Search for the cell housing the specified text and yield its (x, y) center coordinate. 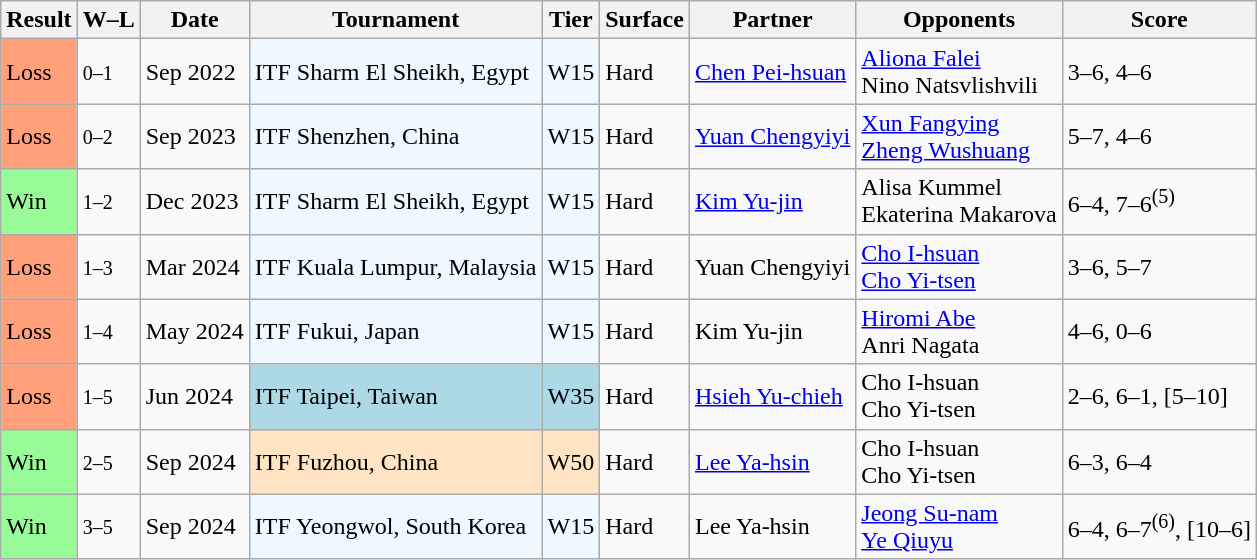
May 2024 (194, 332)
3–6, 4–6 (1159, 72)
W50 (571, 462)
1–5 (108, 396)
ITF Fuzhou, China (396, 462)
W35 (571, 396)
Date (194, 20)
2–5 (108, 462)
Dec 2023 (194, 202)
4–6, 0–6 (1159, 332)
Result (39, 20)
3–6, 5–7 (1159, 266)
Score (1159, 20)
6–4, 7–6(5) (1159, 202)
ITF Taipei, Taiwan (396, 396)
Aliona Falei Nino Natsvlishvili (959, 72)
2–6, 6–1, [5–10] (1159, 396)
Jun 2024 (194, 396)
6–4, 6–7(6), [10–6] (1159, 526)
Opponents (959, 20)
Tournament (396, 20)
W–L (108, 20)
5–7, 4–6 (1159, 136)
Mar 2024 (194, 266)
0–1 (108, 72)
Xun Fangying Zheng Wushuang (959, 136)
ITF Fukui, Japan (396, 332)
ITF Yeongwol, South Korea (396, 526)
6–3, 6–4 (1159, 462)
3–5 (108, 526)
Alisa Kummel Ekaterina Makarova (959, 202)
ITF Shenzhen, China (396, 136)
Jeong Su-nam Ye Qiuyu (959, 526)
Sep 2022 (194, 72)
Surface (645, 20)
Tier (571, 20)
0–2 (108, 136)
Hiromi Abe Anri Nagata (959, 332)
1–4 (108, 332)
1–2 (108, 202)
Partner (772, 20)
Hsieh Yu-chieh (772, 396)
ITF Kuala Lumpur, Malaysia (396, 266)
1–3 (108, 266)
Sep 2023 (194, 136)
Chen Pei-hsuan (772, 72)
